Output the [x, y] coordinate of the center of the cell containing the given text.  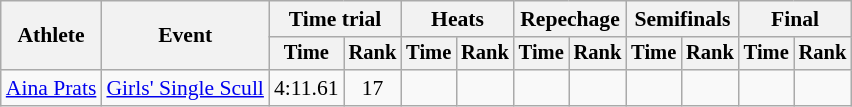
Heats [457, 19]
Repechage [570, 19]
Athlete [52, 36]
Semifinals [682, 19]
Final [795, 19]
Aina Prats [52, 88]
4:11.61 [306, 88]
Time trial [335, 19]
Girls' Single Scull [185, 88]
17 [373, 88]
Event [185, 36]
